Scan for the cell matching the given text and deliver its [x, y] coordinate at center. 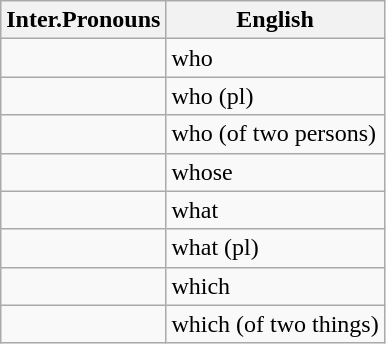
who (pl) [275, 96]
which (of two things) [275, 324]
English [275, 20]
whose [275, 172]
which [275, 286]
who [275, 58]
Inter.Pronouns [84, 20]
who (of two persons) [275, 134]
what [275, 210]
what (pl) [275, 248]
